Output the (x, y) coordinate of the center of the cell containing the given text.  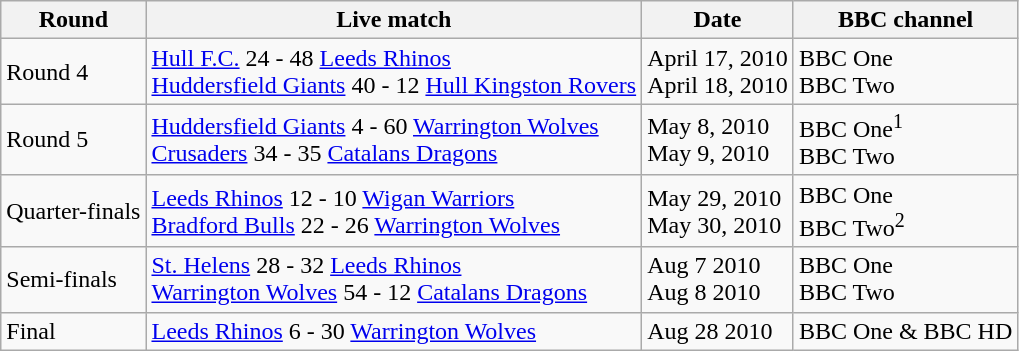
May 29, 2010May 30, 2010 (718, 211)
Leeds Rhinos 6 - 30 Warrington Wolves (394, 331)
Quarter-finals (74, 211)
Final (74, 331)
BBC One1BBC Two (905, 140)
Leeds Rhinos 12 - 10 Wigan WarriorsBradford Bulls 22 - 26 Warrington Wolves (394, 211)
BBC One & BBC HD (905, 331)
Hull F.C. 24 - 48 Leeds RhinosHuddersfield Giants 40 - 12 Hull Kingston Rovers (394, 72)
Aug 7 2010Aug 8 2010 (718, 280)
May 8, 2010May 9, 2010 (718, 140)
BBC OneBBC Two2 (905, 211)
St. Helens 28 - 32 Leeds RhinosWarrington Wolves 54 - 12 Catalans Dragons (394, 280)
Date (718, 20)
April 17, 2010April 18, 2010 (718, 72)
Semi-finals (74, 280)
Round 4 (74, 72)
Round 5 (74, 140)
Huddersfield Giants 4 - 60 Warrington WolvesCrusaders 34 - 35 Catalans Dragons (394, 140)
Round (74, 20)
BBC channel (905, 20)
Live match (394, 20)
Aug 28 2010 (718, 331)
